Scan for the cell matching the given text and deliver its (X, Y) coordinate at center. 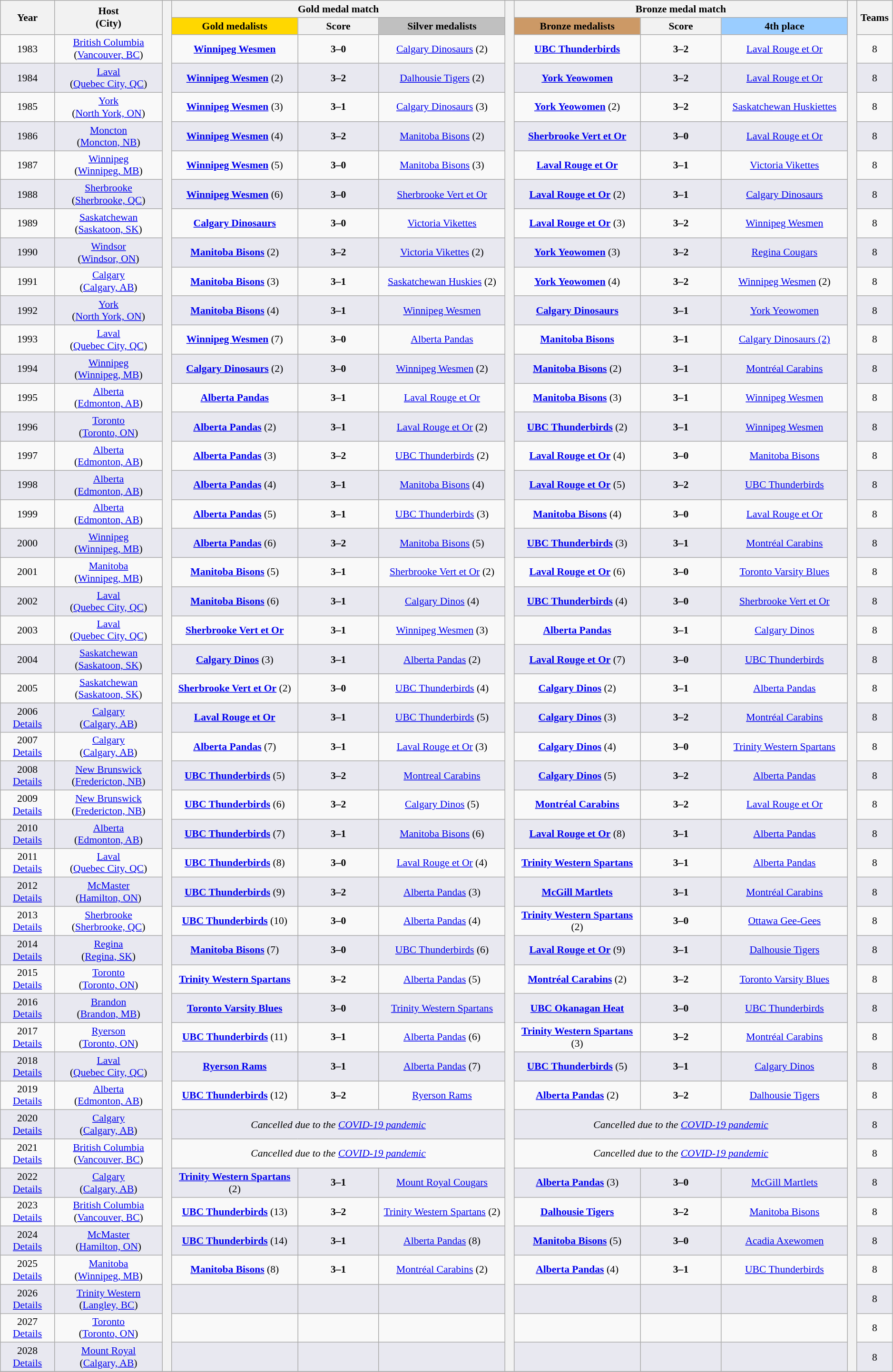
2000 (28, 543)
Laval Rouge et Or (6) (578, 573)
Calgary Dinosaurs (3) (442, 107)
2006Details (28, 717)
2016Details (28, 1008)
UBC Thunderbirds (10) (235, 921)
Laval Rouge et Or (5) (578, 485)
2019Details (28, 1096)
4th place (784, 26)
2028Details (28, 1357)
1999 (28, 514)
UBC Thunderbirds (7) (235, 834)
1997 (28, 456)
2005 (28, 689)
2009Details (28, 805)
Gold medal match (339, 9)
Moncton(Moncton, NB) (108, 136)
Bronze medal match (681, 9)
1993 (28, 340)
Regina(Regina, SK) (108, 950)
Winnipeg Wesmen (5) (235, 165)
1992 (28, 311)
Mount Royal(Calgary, AB) (108, 1357)
2013Details (28, 921)
Trinity Western(Langley, BC) (108, 1299)
2021Details (28, 1154)
Alberta Pandas (8) (442, 1241)
2001 (28, 573)
1989 (28, 224)
1998 (28, 485)
1987 (28, 165)
2026Details (28, 1299)
2011Details (28, 863)
Ottawa Gee-Gees (784, 921)
Gold medalists (235, 26)
Calgary Dinos (2) (578, 689)
UBC Thunderbirds (14) (235, 1241)
Mount Royal Cougars (442, 1182)
Laval Rouge et Or (8) (578, 834)
2003 (28, 631)
UBC Thunderbirds (9) (235, 892)
2020Details (28, 1124)
1988 (28, 194)
1983 (28, 49)
Saskatchewan Huskies (2) (442, 282)
Silver medalists (442, 26)
Victoria Vikettes (2) (442, 252)
Dalhousie Tigers (2) (442, 78)
2024Details (28, 1241)
Winnipeg Wesmen (7) (235, 340)
1995 (28, 398)
Manitoba Bisons (8) (235, 1270)
UBC Thunderbirds (13) (235, 1212)
1984 (28, 78)
Ryerson(Toronto, ON) (108, 1038)
Winnipeg Wesmen (4) (235, 136)
1986 (28, 136)
Teams (874, 17)
2022Details (28, 1182)
2027Details (28, 1328)
2015Details (28, 979)
Regina Cougars (784, 252)
2012Details (28, 892)
1985 (28, 107)
Trinity Western Spartans (3) (578, 1038)
UBC Thunderbirds (8) (235, 863)
Acadia Axewomen (784, 1241)
York Yeowomen (2) (578, 107)
2014Details (28, 950)
1996 (28, 427)
Windsor(Windsor, ON) (108, 252)
Year (28, 17)
2025Details (28, 1270)
2007Details (28, 747)
1991 (28, 282)
Laval Rouge et Or (7) (578, 659)
Host(City) (108, 17)
Laval Rouge et Or (9) (578, 950)
1990 (28, 252)
Winnipeg Wesmen (6) (235, 194)
2017Details (28, 1038)
2008Details (28, 776)
UBC Thunderbirds (12) (235, 1096)
Saskatchewan Huskiettes (784, 107)
1994 (28, 369)
York Yeowomen (4) (578, 282)
Brandon(Brandon, MB) (108, 1008)
UBC Okanagan Heat (578, 1008)
2010Details (28, 834)
2004 (28, 659)
Montreal Carabins (442, 776)
2023Details (28, 1212)
UBC Thunderbirds (11) (235, 1038)
2002 (28, 601)
2018Details (28, 1066)
Bronze medalists (578, 26)
York Yeowomen (3) (578, 252)
Manitoba Bisons (7) (235, 950)
